Provide the (x, y) coordinate of the cell's center where the given text is located.  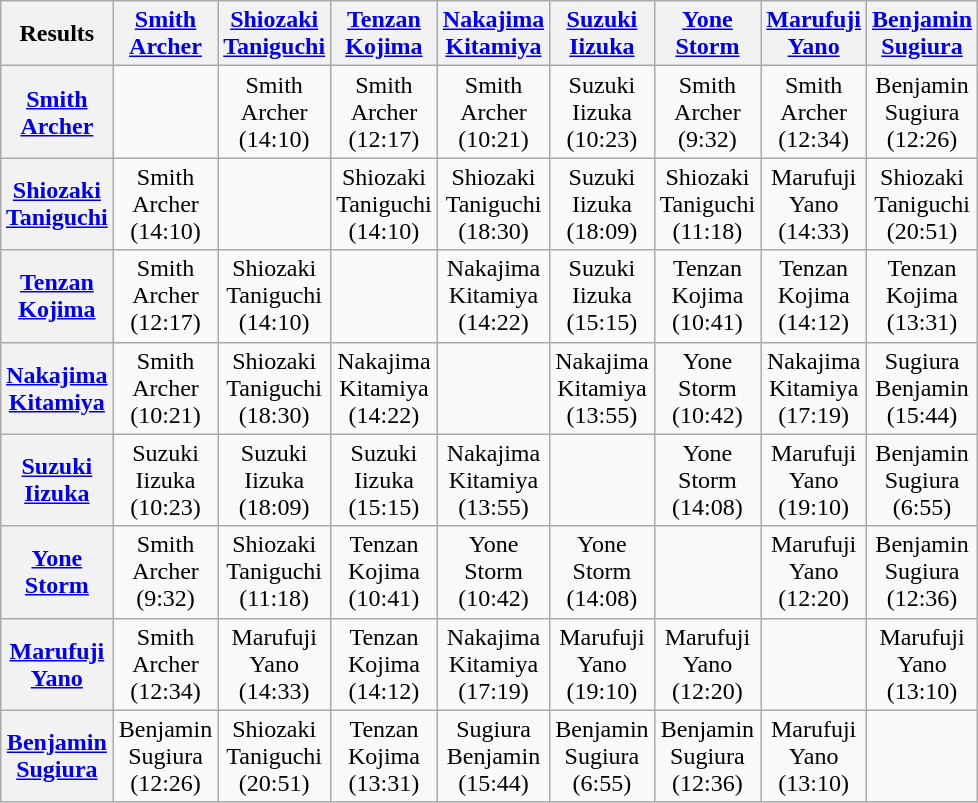
Results (56, 34)
